Find where the given text appears and provide that cell's center as (x, y) coordinate. 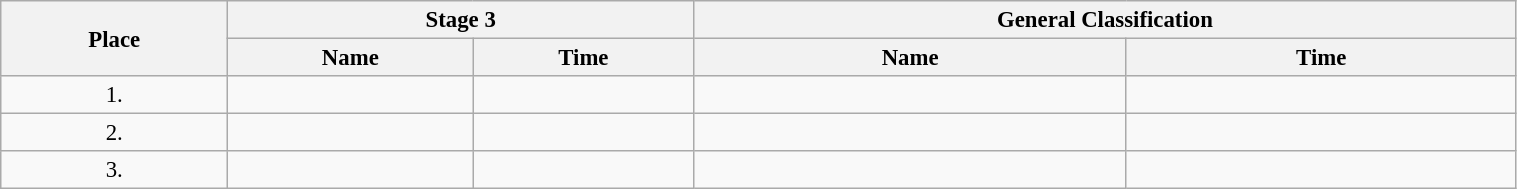
2. (114, 133)
Stage 3 (461, 20)
Place (114, 38)
General Classification (1105, 20)
3. (114, 170)
1. (114, 95)
